Extract the (x, y) coordinate from the center of the cell holding the provided text.  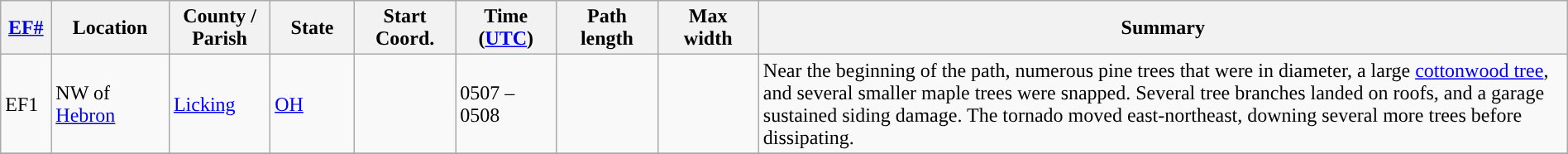
Licking (219, 104)
EF1 (26, 104)
Max width (708, 28)
County / Parish (219, 28)
0507 – 0508 (506, 104)
EF# (26, 28)
NW of Hebron (111, 104)
Summary (1163, 28)
Path length (607, 28)
OH (313, 104)
State (313, 28)
Time (UTC) (506, 28)
Location (111, 28)
Start Coord. (404, 28)
